Return the (x, y) coordinate for the center point of the cell that contains the specified text.  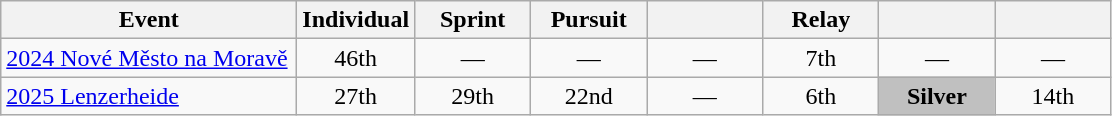
2024 Nové Město na Moravě (149, 58)
6th (821, 96)
Pursuit (589, 20)
46th (356, 58)
27th (356, 96)
29th (473, 96)
22nd (589, 96)
Event (149, 20)
7th (821, 58)
Sprint (473, 20)
Individual (356, 20)
2025 Lenzerheide (149, 96)
Silver (937, 96)
14th (1053, 96)
Relay (821, 20)
